Capture the cell that displays the provided text and extract its (X, Y) central coordinate. 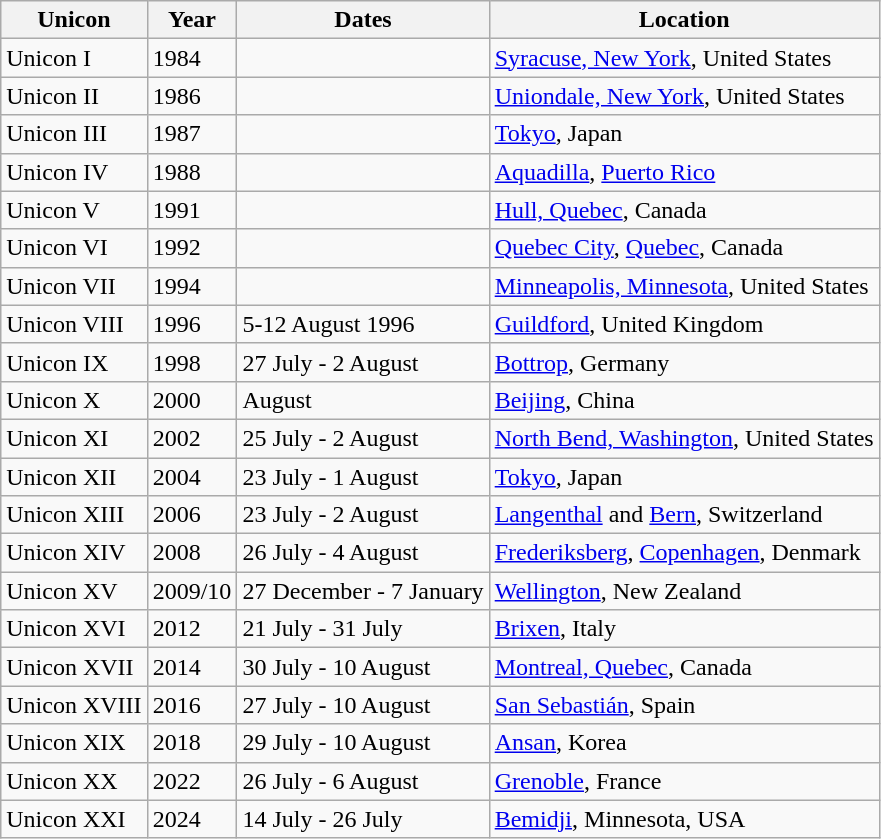
Quebec City, Quebec, Canada (684, 248)
Unicon XI (74, 438)
Unicon XIII (74, 515)
August (363, 400)
Bemidji, Minnesota, USA (684, 819)
Unicon XX (74, 781)
San Sebastián, Spain (684, 705)
29 July - 10 August (363, 743)
21 July - 31 July (363, 629)
1994 (192, 286)
Uniondale, New York, United States (684, 96)
5-12 August 1996 (363, 324)
Unicon XIX (74, 743)
Unicon IV (74, 172)
26 July - 4 August (363, 553)
1998 (192, 362)
2014 (192, 667)
Montreal, Quebec, Canada (684, 667)
Brixen, Italy (684, 629)
1986 (192, 96)
Unicon XVI (74, 629)
2004 (192, 477)
Minneapolis, Minnesota, United States (684, 286)
Unicon XV (74, 591)
Unicon II (74, 96)
1992 (192, 248)
Frederiksberg, Copenhagen, Denmark (684, 553)
Unicon X (74, 400)
30 July - 10 August (363, 667)
23 July - 2 August (363, 515)
2022 (192, 781)
Unicon I (74, 58)
Unicon XVII (74, 667)
23 July - 1 August (363, 477)
1987 (192, 134)
Bottrop, Germany (684, 362)
Year (192, 20)
2006 (192, 515)
Unicon IX (74, 362)
1991 (192, 210)
1996 (192, 324)
Langenthal and Bern, Switzerland (684, 515)
Hull, Quebec, Canada (684, 210)
2002 (192, 438)
2016 (192, 705)
Unicon XII (74, 477)
Unicon V (74, 210)
North Bend, Washington, United States (684, 438)
Location (684, 20)
1988 (192, 172)
26 July - 6 August (363, 781)
Unicon III (74, 134)
1984 (192, 58)
Ansan, Korea (684, 743)
Unicon XXI (74, 819)
Unicon XIV (74, 553)
Dates (363, 20)
27 July - 2 August (363, 362)
Guildford, United Kingdom (684, 324)
Unicon VI (74, 248)
Unicon VIII (74, 324)
Unicon VII (74, 286)
25 July - 2 August (363, 438)
2012 (192, 629)
Unicon (74, 20)
27 December - 7 January (363, 591)
Wellington, New Zealand (684, 591)
14 July - 26 July (363, 819)
2008 (192, 553)
2018 (192, 743)
2009/10 (192, 591)
Beijing, China (684, 400)
Grenoble, France (684, 781)
Syracuse, New York, United States (684, 58)
2024 (192, 819)
Aquadilla, Puerto Rico (684, 172)
27 July - 10 August (363, 705)
2000 (192, 400)
Unicon XVIII (74, 705)
